Extract the (X, Y) coordinate from the center of the cell holding the provided text.  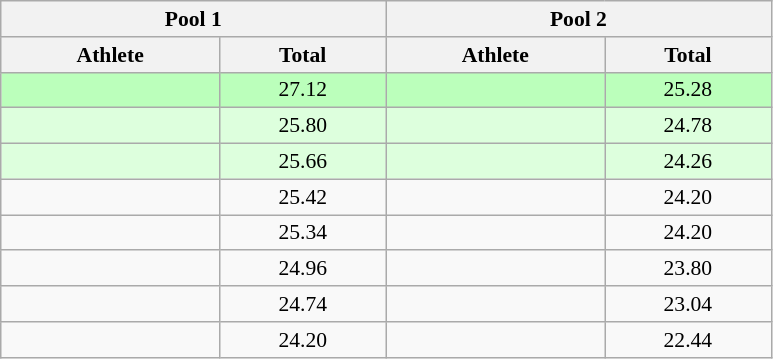
Pool 2 (578, 19)
24.74 (303, 304)
Pool 1 (194, 19)
24.96 (303, 269)
22.44 (688, 340)
23.80 (688, 269)
25.42 (303, 197)
24.26 (688, 162)
23.04 (688, 304)
27.12 (303, 90)
25.34 (303, 233)
25.80 (303, 126)
24.78 (688, 126)
25.28 (688, 90)
25.66 (303, 162)
